For the text-containing cell, return its midpoint in [x, y] coordinate format. 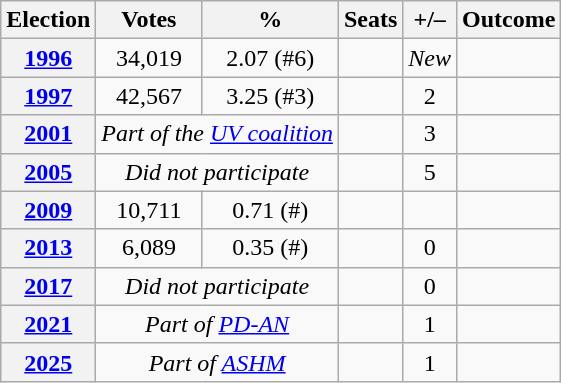
3 [430, 134]
2005 [48, 172]
2001 [48, 134]
Part of the UV coalition [218, 134]
42,567 [149, 96]
Part of PD-AN [218, 324]
0.35 (#) [270, 248]
2025 [48, 362]
2017 [48, 286]
3.25 (#3) [270, 96]
2 [430, 96]
Seats [370, 20]
6,089 [149, 248]
New [430, 58]
34,019 [149, 58]
10,711 [149, 210]
Votes [149, 20]
+/– [430, 20]
1997 [48, 96]
5 [430, 172]
1996 [48, 58]
Part of ASHM [218, 362]
2.07 (#6) [270, 58]
2009 [48, 210]
0.71 (#) [270, 210]
Election [48, 20]
2021 [48, 324]
% [270, 20]
2013 [48, 248]
Outcome [509, 20]
